For the text-containing cell, return its midpoint in (x, y) coordinate format. 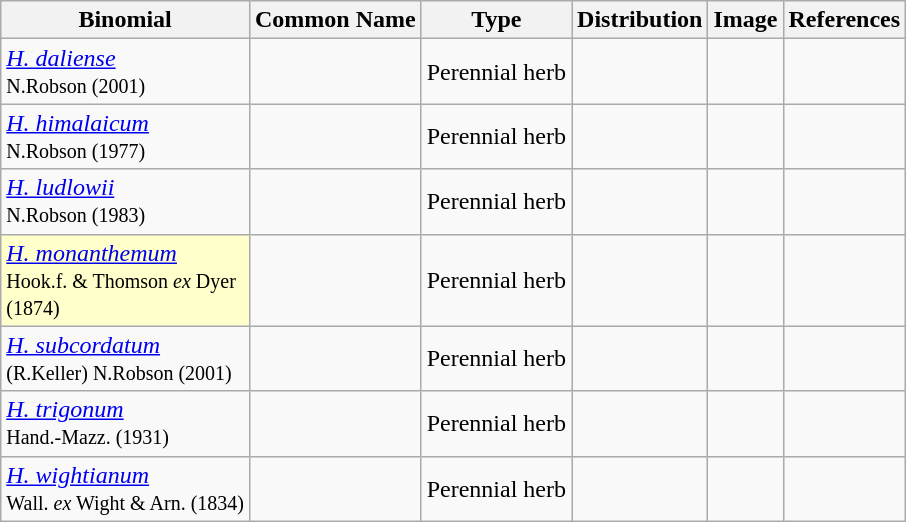
Binomial (126, 20)
H. monanthemumHook.f. & Thomson ex Dyer(1874) (126, 280)
Type (496, 20)
H. wightianumWall. ex Wight & Arn. (1834) (126, 488)
H. dalienseN.Robson (2001) (126, 72)
Distribution (640, 20)
H. himalaicumN.Robson (1977) (126, 136)
H. subcordatum(R.Keller) N.Robson (2001) (126, 358)
H. trigonumHand.-Mazz. (1931) (126, 424)
H. ludlowiiN.Robson (1983) (126, 202)
Common Name (335, 20)
References (844, 20)
Image (746, 20)
